From the cell containing the given text, extract its center point as (X, Y) coordinate. 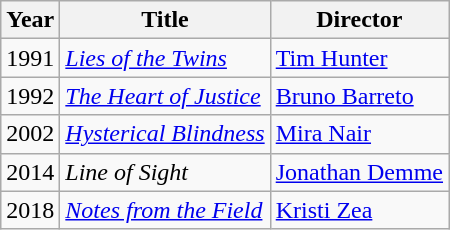
Year (30, 20)
2002 (30, 134)
Kristi Zea (359, 210)
Mira Nair (359, 134)
2018 (30, 210)
Tim Hunter (359, 58)
The Heart of Justice (165, 96)
Lies of the Twins (165, 58)
Line of Sight (165, 172)
Hysterical Blindness (165, 134)
1991 (30, 58)
Bruno Barreto (359, 96)
2014 (30, 172)
Jonathan Demme (359, 172)
Director (359, 20)
Notes from the Field (165, 210)
Title (165, 20)
1992 (30, 96)
